From the cell containing the given text, extract its center point as (x, y) coordinate. 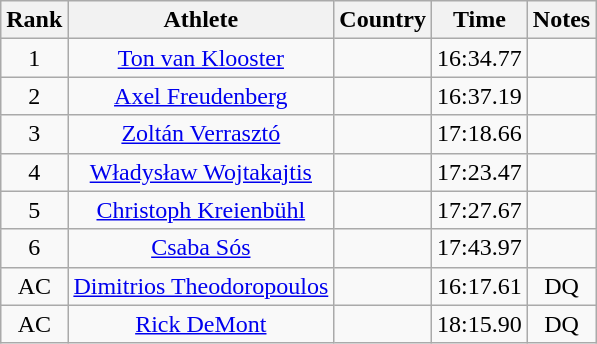
Zoltán Verrasztó (201, 134)
Country (383, 20)
6 (34, 248)
18:15.90 (480, 324)
Dimitrios Theodoropoulos (201, 286)
1 (34, 58)
4 (34, 172)
5 (34, 210)
Athlete (201, 20)
16:17.61 (480, 286)
Rick DeMont (201, 324)
17:43.97 (480, 248)
Notes (561, 20)
3 (34, 134)
16:34.77 (480, 58)
Time (480, 20)
16:37.19 (480, 96)
17:27.67 (480, 210)
Rank (34, 20)
Władysław Wojtakajtis (201, 172)
Ton van Klooster (201, 58)
2 (34, 96)
Csaba Sós (201, 248)
Axel Freudenberg (201, 96)
17:23.47 (480, 172)
17:18.66 (480, 134)
Christoph Kreienbühl (201, 210)
